Provide the [X, Y] coordinate of the cell's center where the given text is located.  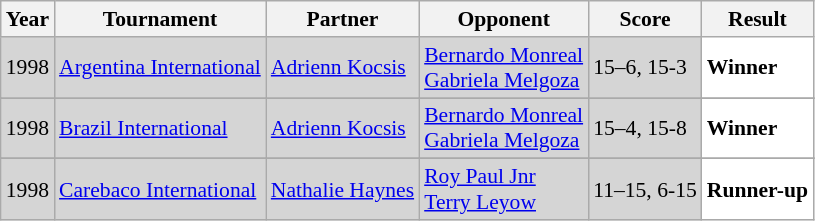
Roy Paul Jnr Terry Leyow [504, 190]
Argentina International [160, 68]
Score [645, 19]
15–4, 15-8 [645, 128]
Tournament [160, 19]
Carebaco International [160, 190]
Year [28, 19]
Partner [342, 19]
Opponent [504, 19]
Nathalie Haynes [342, 190]
11–15, 6-15 [645, 190]
Brazil International [160, 128]
Result [758, 19]
Runner-up [758, 190]
15–6, 15-3 [645, 68]
